Locate the cell with the specified text and output its [x, y] center coordinate. 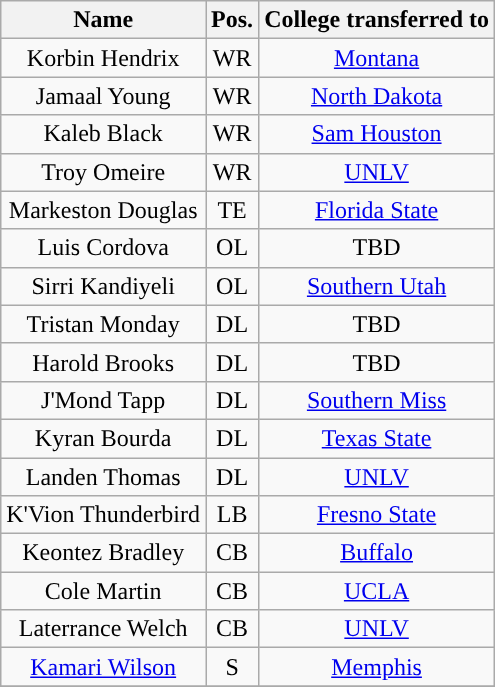
LB [232, 515]
J'Mond Tapp [104, 400]
Sirri Kandiyeli [104, 286]
Laterrance Welch [104, 629]
Memphis [377, 667]
College transferred to [377, 20]
UCLA [377, 591]
Kyran Bourda [104, 438]
Jamaal Young [104, 96]
Luis Cordova [104, 248]
Kamari Wilson [104, 667]
Fresno State [377, 515]
Montana [377, 58]
Keontez Bradley [104, 553]
K'Vion Thunderbird [104, 515]
Landen Thomas [104, 477]
Sam Houston [377, 134]
TE [232, 210]
Harold Brooks [104, 362]
Pos. [232, 20]
Markeston Douglas [104, 210]
Tristan Monday [104, 324]
Cole Martin [104, 591]
S [232, 667]
Kaleb Black [104, 134]
Korbin Hendrix [104, 58]
Name [104, 20]
Southern Miss [377, 400]
North Dakota [377, 96]
Buffalo [377, 553]
Southern Utah [377, 286]
Texas State [377, 438]
Florida State [377, 210]
Troy Omeire [104, 172]
